Return the [X, Y] coordinate for the center point of the cell that contains the specified text.  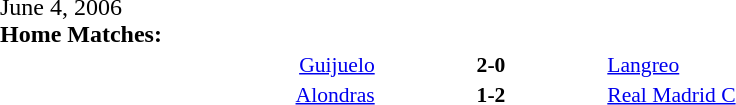
2-0 [492, 64]
